Provide the (x, y) coordinate of the cell's center where the given text is located.  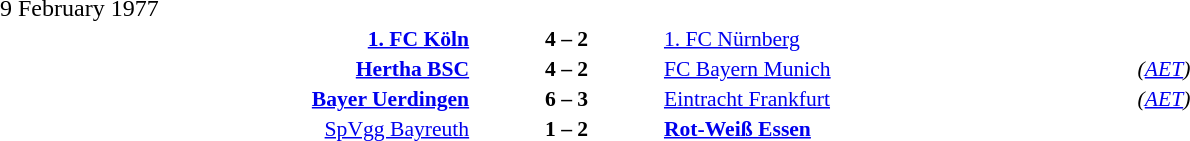
1. FC Nürnberg (898, 38)
6 – 3 (566, 98)
Eintracht Frankfurt (898, 98)
FC Bayern Munich (898, 68)
